Return the [x, y] coordinate for the center point of the cell that contains the specified text.  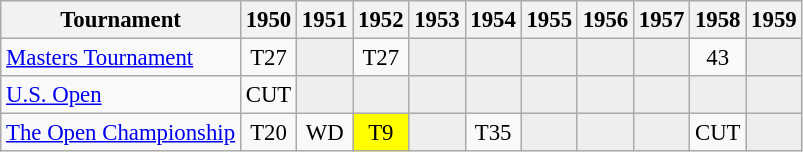
1953 [437, 20]
Masters Tournament [121, 58]
1954 [493, 20]
1957 [661, 20]
43 [718, 58]
Tournament [121, 20]
1958 [718, 20]
T35 [493, 133]
T9 [381, 133]
1959 [774, 20]
1951 [325, 20]
1952 [381, 20]
T20 [268, 133]
1956 [605, 20]
The Open Championship [121, 133]
WD [325, 133]
1955 [549, 20]
U.S. Open [121, 95]
1950 [268, 20]
